Provide the (x, y) coordinate of the cell's center where the given text is located.  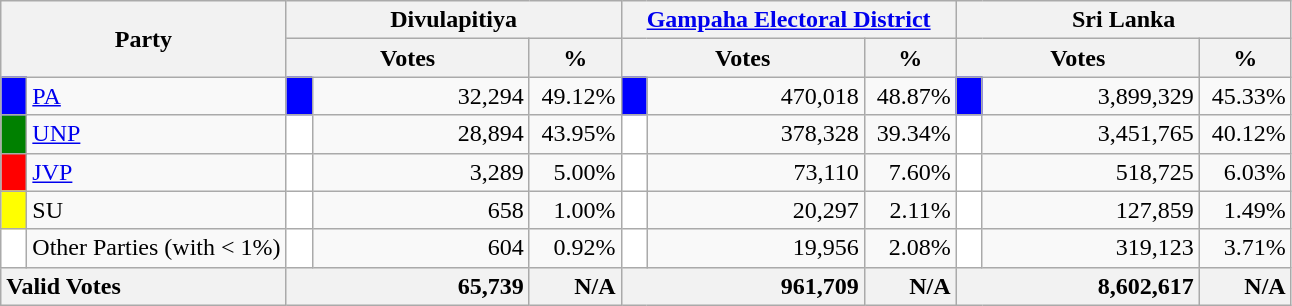
961,709 (742, 286)
Gampaha Electoral District (788, 20)
8,602,617 (1078, 286)
39.34% (910, 134)
0.92% (575, 248)
20,297 (756, 210)
6.03% (1245, 172)
Party (144, 39)
45.33% (1245, 96)
49.12% (575, 96)
1.49% (1245, 210)
PA (156, 96)
604 (420, 248)
658 (420, 210)
Sri Lanka (1124, 20)
2.11% (910, 210)
19,956 (756, 248)
319,123 (1090, 248)
43.95% (575, 134)
518,725 (1090, 172)
7.60% (910, 172)
2.08% (910, 248)
32,294 (420, 96)
3,289 (420, 172)
SU (156, 210)
UNP (156, 134)
Divulapitiya (454, 20)
JVP (156, 172)
Other Parties (with < 1%) (156, 248)
1.00% (575, 210)
3,451,765 (1090, 134)
470,018 (756, 96)
3,899,329 (1090, 96)
Valid Votes (144, 286)
48.87% (910, 96)
40.12% (1245, 134)
127,859 (1090, 210)
3.71% (1245, 248)
65,739 (408, 286)
5.00% (575, 172)
378,328 (756, 134)
28,894 (420, 134)
73,110 (756, 172)
